Search for the cell housing the specified text and yield its [X, Y] center coordinate. 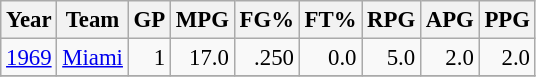
Miami [92, 58]
.250 [266, 58]
Year [29, 20]
5.0 [392, 58]
GP [149, 20]
PPG [507, 20]
MPG [202, 20]
Team [92, 20]
17.0 [202, 58]
FT% [330, 20]
1969 [29, 58]
APG [450, 20]
0.0 [330, 58]
1 [149, 58]
RPG [392, 20]
FG% [266, 20]
